Output the [X, Y] coordinate of the center of the cell containing the given text.  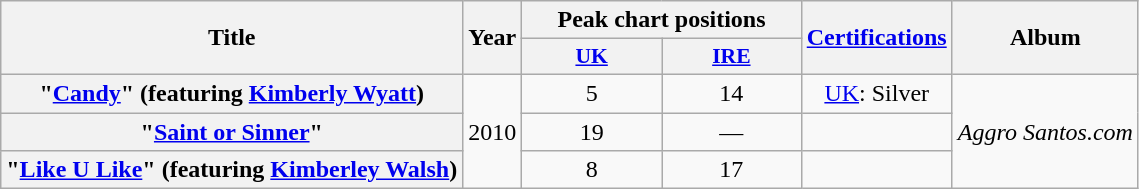
IRE [732, 57]
Aggro Santos.com [1045, 131]
UK: Silver [876, 93]
19 [592, 131]
2010 [492, 131]
"Saint or Sinner" [232, 131]
"Candy" (featuring Kimberly Wyatt) [232, 93]
Album [1045, 38]
Year [492, 38]
8 [592, 170]
14 [732, 93]
"Like U Like" (featuring Kimberley Walsh) [232, 170]
— [732, 131]
5 [592, 93]
Title [232, 38]
17 [732, 170]
UK [592, 57]
Certifications [876, 38]
Peak chart positions [662, 20]
